From the cell containing the given text, extract its center point as (x, y) coordinate. 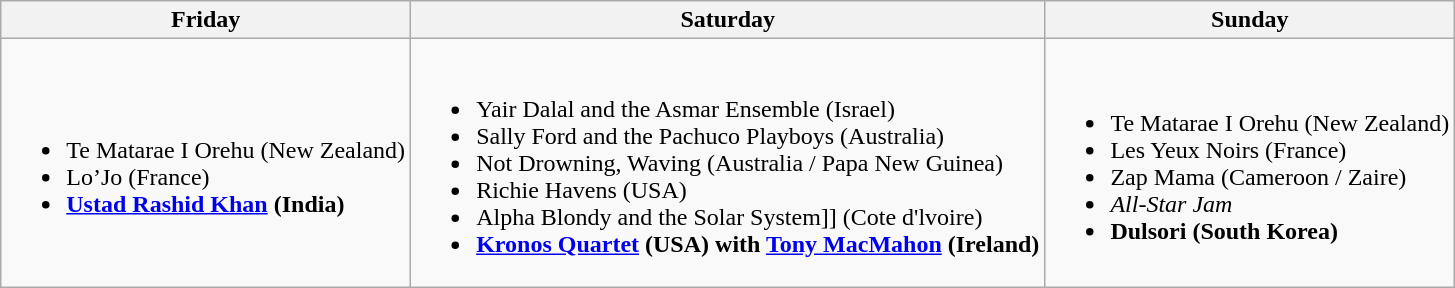
Te Matarae I Orehu (New Zealand)Les Yeux Noirs (France)Zap Mama (Cameroon / Zaire)All-Star JamDulsori (South Korea) (1250, 163)
Sunday (1250, 20)
Friday (206, 20)
Te Matarae I Orehu (New Zealand)Lo’Jo (France)Ustad Rashid Khan (India) (206, 163)
Saturday (728, 20)
